Find where the given text appears and provide that cell's center as [X, Y] coordinate. 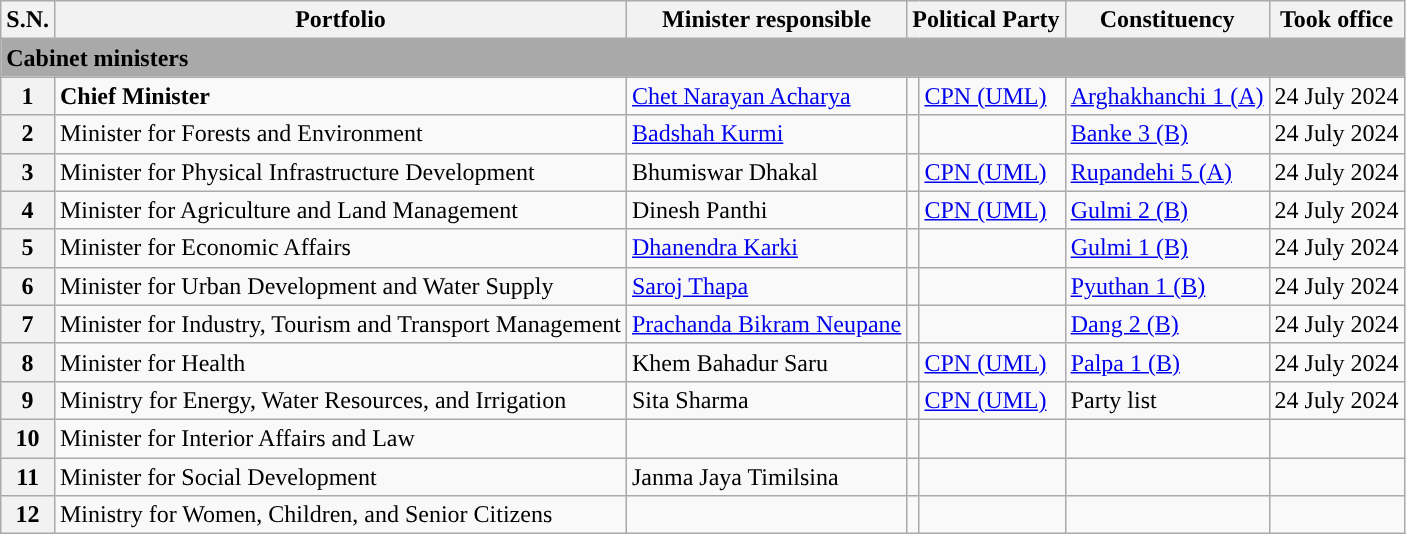
Bhumiswar Dhakal [766, 172]
Khem Bahadur Saru [766, 362]
Chet Narayan Acharya [766, 96]
1 [28, 96]
Minister for Forests and Environment [340, 134]
Minister for Health [340, 362]
Prachanda Bikram Neupane [766, 324]
Minister for Industry, Tourism and Transport Management [340, 324]
Gulmi 1 (B) [1167, 248]
12 [28, 515]
Minister for Social Development [340, 477]
S.N. [28, 20]
Ministry for Women, Children, and Senior Citizens [340, 515]
Minister for Urban Development and Water Supply [340, 286]
Minister for Interior Affairs and Law [340, 438]
Palpa 1 (B) [1167, 362]
Political Party [986, 20]
Banke 3 (B) [1167, 134]
Ministry for Energy, Water Resources, and Irrigation [340, 400]
Dinesh Panthi [766, 210]
Constituency [1167, 20]
Cabinet ministers [702, 58]
10 [28, 438]
Dang 2 (B) [1167, 324]
Chief Minister [340, 96]
9 [28, 400]
Pyuthan 1 (B) [1167, 286]
2 [28, 134]
Portfolio [340, 20]
Arghakhanchi 1 (A) [1167, 96]
Dhanendra Karki [766, 248]
8 [28, 362]
7 [28, 324]
6 [28, 286]
Gulmi 2 (B) [1167, 210]
Took office [1336, 20]
Minister responsible [766, 20]
4 [28, 210]
5 [28, 248]
11 [28, 477]
Janma Jaya Timilsina [766, 477]
3 [28, 172]
Party list [1167, 400]
Saroj Thapa [766, 286]
Badshah Kurmi [766, 134]
Rupandehi 5 (A) [1167, 172]
Sita Sharma [766, 400]
Minister for Agriculture and Land Management [340, 210]
Minister for Economic Affairs [340, 248]
Minister for Physical Infrastructure Development [340, 172]
